Extract the (X, Y) coordinate from the center of the cell holding the provided text.  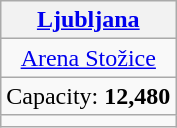
Arena Stožice (88, 58)
Ljubljana (88, 20)
Capacity: 12,480 (88, 96)
